Detect which cell encompasses the target text, then output its [X, Y] center coordinate. 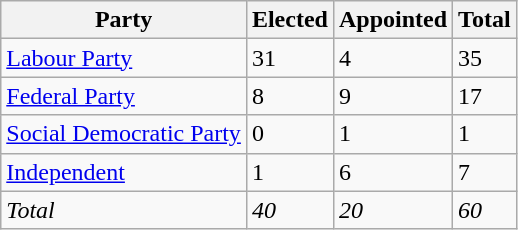
Independent [124, 172]
Social Democratic Party [124, 134]
9 [392, 96]
6 [392, 172]
Federal Party [124, 96]
Elected [290, 20]
60 [485, 210]
8 [290, 96]
7 [485, 172]
17 [485, 96]
0 [290, 134]
20 [392, 210]
4 [392, 58]
Appointed [392, 20]
31 [290, 58]
40 [290, 210]
Labour Party [124, 58]
35 [485, 58]
Party [124, 20]
